Identify which cell holds the provided text, then report its (X, Y) central coordinate. 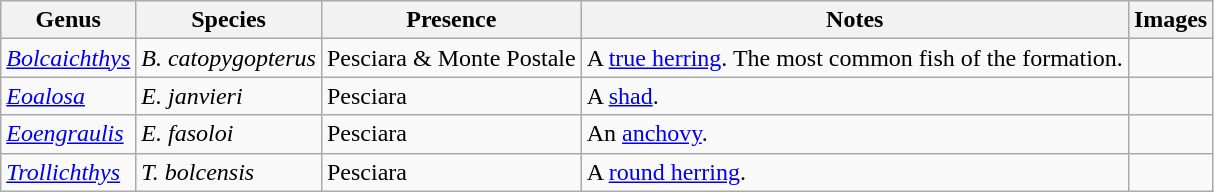
Pesciara & Monte Postale (451, 58)
Eoengraulis (68, 134)
A round herring. (854, 172)
Images (1170, 20)
An anchovy. (854, 134)
Bolcaichthys (68, 58)
Species (229, 20)
A true herring. The most common fish of the formation. (854, 58)
Trollichthys (68, 172)
Notes (854, 20)
T. bolcensis (229, 172)
B. catopygopterus (229, 58)
A shad. (854, 96)
Presence (451, 20)
Genus (68, 20)
Eoalosa (68, 96)
E. fasoloi (229, 134)
E. janvieri (229, 96)
